From the cell containing the given text, extract its center point as (x, y) coordinate. 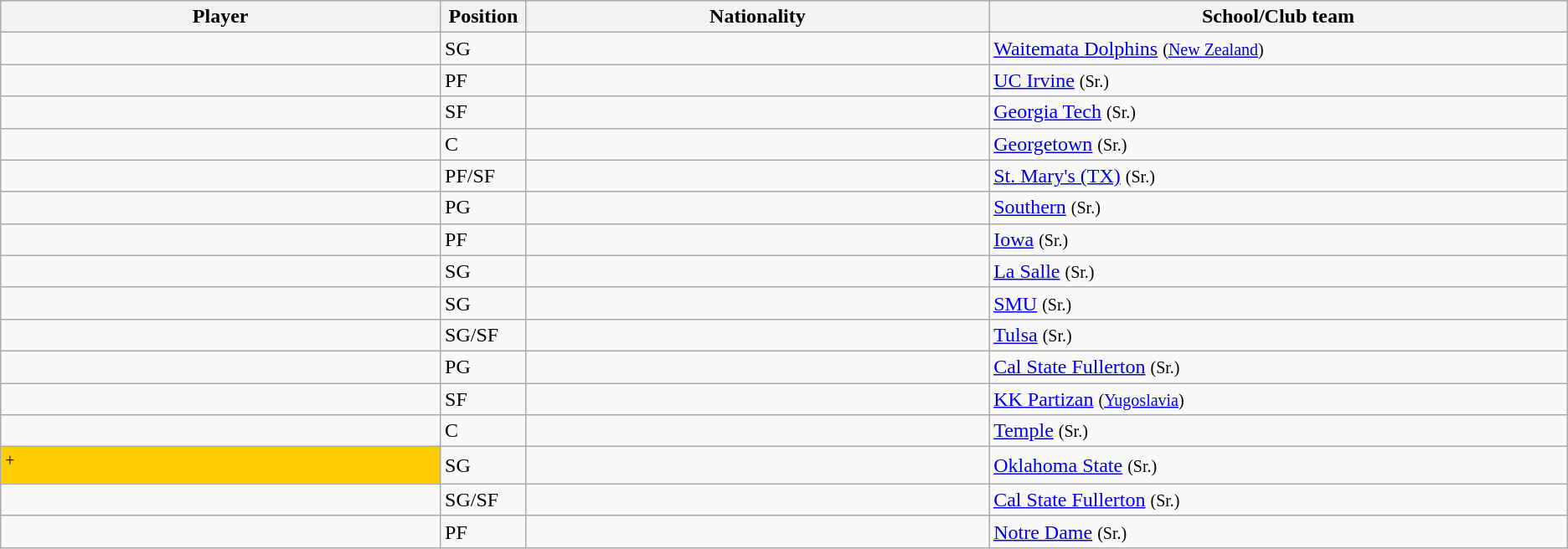
Waitemata Dolphins (New Zealand) (1278, 49)
Oklahoma State (Sr.) (1278, 465)
Nationality (757, 17)
KK Partizan (Yugoslavia) (1278, 399)
UC Irvine (Sr.) (1278, 80)
Position (484, 17)
Georgia Tech (Sr.) (1278, 112)
Temple (Sr.) (1278, 431)
School/Club team (1278, 17)
La Salle (Sr.) (1278, 271)
Iowa (Sr.) (1278, 239)
Georgetown (Sr.) (1278, 144)
Notre Dame (Sr.) (1278, 531)
Player (221, 17)
PF/SF (484, 176)
St. Mary's (TX) (Sr.) (1278, 176)
SMU (Sr.) (1278, 303)
Southern (Sr.) (1278, 208)
Tulsa (Sr.) (1278, 335)
+ (221, 465)
